Return the (X, Y) coordinate for the center point of the cell that contains the specified text.  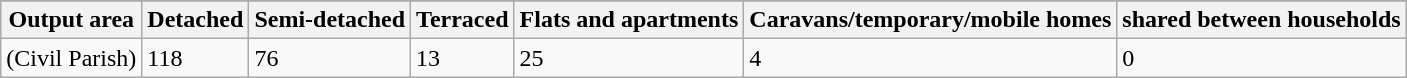
13 (462, 58)
Detached (196, 20)
Output area (72, 20)
4 (930, 58)
25 (629, 58)
0 (1262, 58)
Semi-detached (330, 20)
Terraced (462, 20)
shared between households (1262, 20)
(Civil Parish) (72, 58)
118 (196, 58)
Flats and apartments (629, 20)
76 (330, 58)
Caravans/temporary/mobile homes (930, 20)
